For the text-containing cell, return its midpoint in (X, Y) coordinate format. 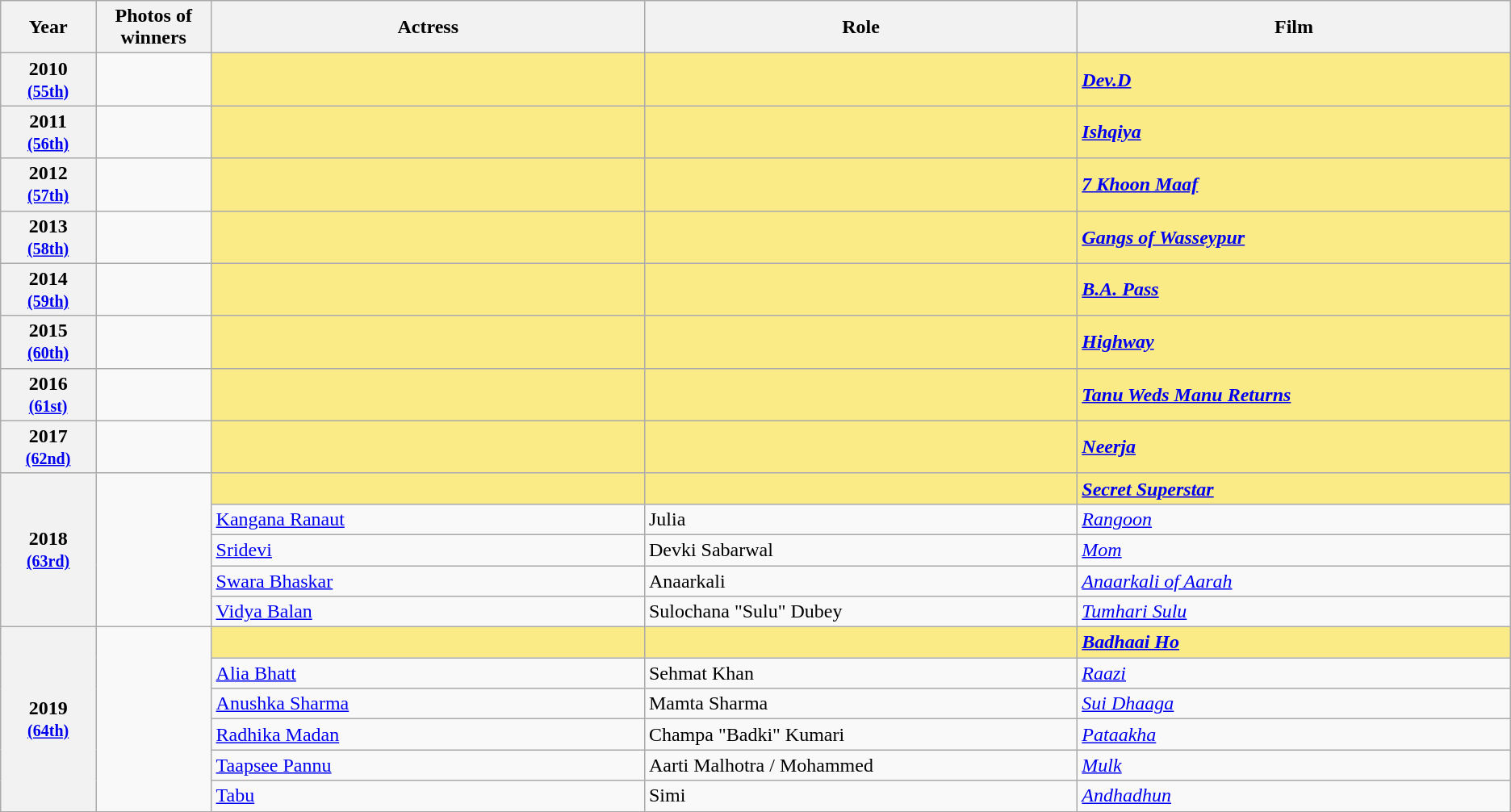
Alia Bhatt (428, 673)
Photos of winners (153, 27)
2013 (58th) (48, 237)
Ishqiya (1294, 132)
Mamta Sharma (860, 704)
B.A. Pass (1294, 289)
2016 (61st) (48, 394)
Julia (860, 519)
Sridevi (428, 550)
Simi (860, 796)
Mulk (1294, 765)
Anushka Sharma (428, 704)
Gangs of Wasseypur (1294, 237)
Tabu (428, 796)
Swara Bhaskar (428, 580)
Rangoon (1294, 519)
Tanu Weds Manu Returns (1294, 394)
2017 (62nd) (48, 447)
Taapsee Pannu (428, 765)
2015 (60th) (48, 342)
Dev.D (1294, 79)
2011 (56th) (48, 132)
Mom (1294, 550)
Sulochana "Sulu" Dubey (860, 612)
Year (48, 27)
7 Khoon Maaf (1294, 184)
Devki Sabarwal (860, 550)
2014 (59th) (48, 289)
Anaarkali (860, 580)
Highway (1294, 342)
2018 (63rd) (48, 550)
Role (860, 27)
Kangana Ranaut (428, 519)
Sehmat Khan (860, 673)
Radhika Madan (428, 735)
2019 (64th) (48, 719)
Neerja (1294, 447)
Aarti Malhotra / Mohammed (860, 765)
Film (1294, 27)
Actress (428, 27)
2012 (57th) (48, 184)
Andhadhun (1294, 796)
Badhaai Ho (1294, 642)
Champa "Badki" Kumari (860, 735)
Tumhari Sulu (1294, 612)
Secret Superstar (1294, 488)
Vidya Balan (428, 612)
2010 (55th) (48, 79)
Pataakha (1294, 735)
Anaarkali of Aarah (1294, 580)
Sui Dhaaga (1294, 704)
Raazi (1294, 673)
